Determine the [X, Y] coordinate at the center of the cell enclosing the given text.  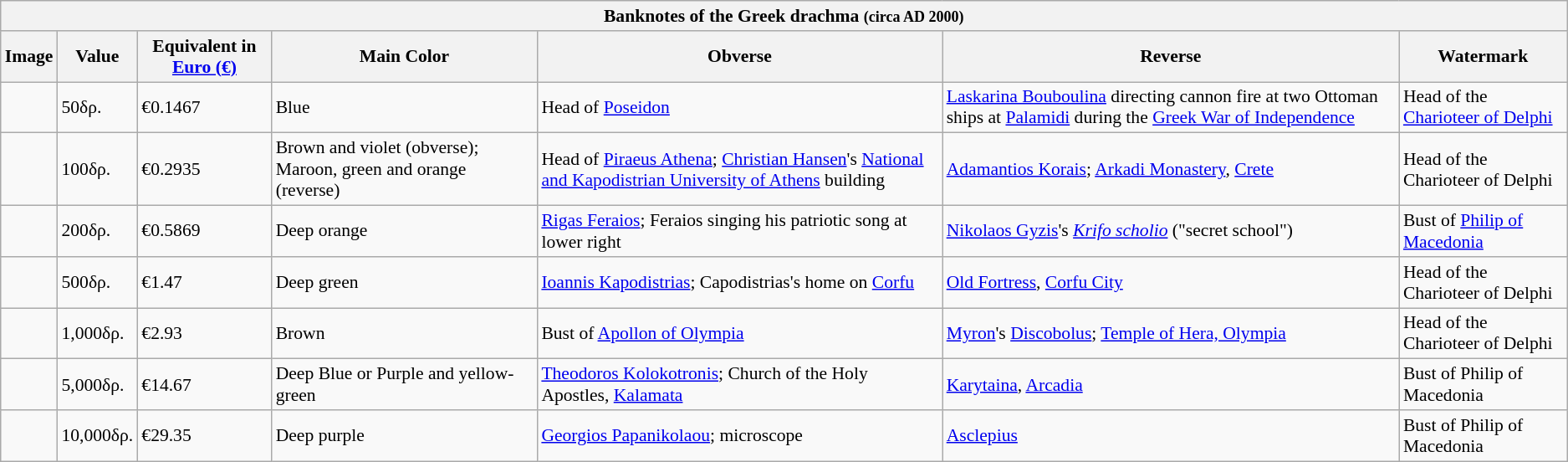
Bust of Apollon of Olympia [739, 333]
50δρ. [97, 107]
5,000δρ. [97, 385]
Obverse [739, 57]
Value [97, 57]
Brown and violet (obverse); Maroon, green and orange (reverse) [405, 169]
100δρ. [97, 169]
10,000δρ. [97, 435]
€0.2935 [204, 169]
Myron's Discobolus; Temple of Hera, Olympia [1171, 333]
200δρ. [97, 231]
Old Fortress, Corfu City [1171, 283]
Banknotes of the Greek drachma (circa AD 2000) [784, 16]
Main Color [405, 57]
€0.1467 [204, 107]
Deep green [405, 283]
€2.93 [204, 333]
Blue [405, 107]
€29.35 [204, 435]
Theodoros Kolokotronis; Church of the Holy Apostles, Kalamata [739, 385]
Nikolaos Gyzis's Krifo scholio ("secret school") [1171, 231]
Deep purple [405, 435]
Deep orange [405, 231]
Georgios Papanikolaou; microscope [739, 435]
Equivalent in Euro (€) [204, 57]
Brown [405, 333]
Deep Blue or Purple and yellow-green [405, 385]
1,000δρ. [97, 333]
Head of Piraeus Athena; Christian Hansen's National and Kapodistrian University of Athens building [739, 169]
€0.5869 [204, 231]
Karytaina, Arcadia [1171, 385]
Laskarina Bouboulina directing cannon fire at two Ottoman ships at Palamidi during the Greek War of Independence [1171, 107]
Ioannis Kapodistrias; Capodistrias's home on Corfu [739, 283]
€14.67 [204, 385]
€1.47 [204, 283]
500δρ. [97, 283]
Head of Poseidon [739, 107]
Watermark [1484, 57]
Adamantios Korais; Arkadi Monastery, Crete [1171, 169]
Image [29, 57]
Reverse [1171, 57]
Rigas Feraios; Feraios singing his patriotic song at lower right [739, 231]
Asclepius [1171, 435]
